Return [X, Y] of the center of cell containing provided text 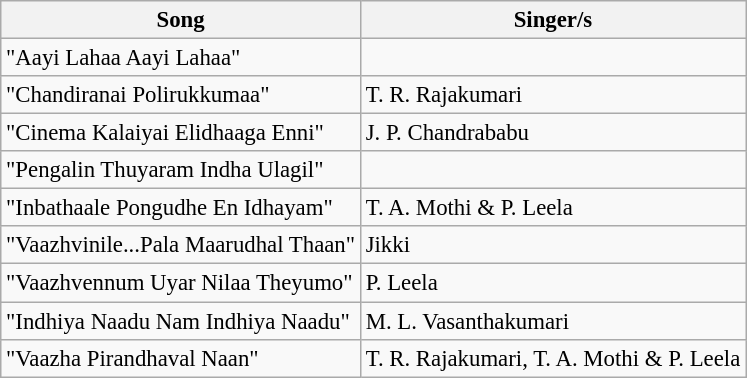
"Cinema Kalaiyai Elidhaaga Enni" [181, 133]
"Aayi Lahaa Aayi Lahaa" [181, 58]
"Vaazhvennum Uyar Nilaa Theyumo" [181, 283]
Song [181, 20]
"Vaazha Pirandhaval Naan" [181, 358]
Jikki [552, 245]
T. R. Rajakumari [552, 95]
J. P. Chandrababu [552, 133]
"Chandiranai Polirukkumaa" [181, 95]
T. R. Rajakumari, T. A. Mothi & P. Leela [552, 358]
"Indhiya Naadu Nam Indhiya Naadu" [181, 321]
Singer/s [552, 20]
P. Leela [552, 283]
"Vaazhvinile...Pala Maarudhal Thaan" [181, 245]
"Inbathaale Pongudhe En Idhayam" [181, 208]
T. A. Mothi & P. Leela [552, 208]
M. L. Vasanthakumari [552, 321]
"Pengalin Thuyaram Indha Ulagil" [181, 170]
